Output the (X, Y) coordinate of the center of the cell containing the given text.  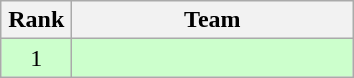
Team (212, 20)
Rank (36, 20)
1 (36, 58)
